From the cell containing the given text, extract its center point as [x, y] coordinate. 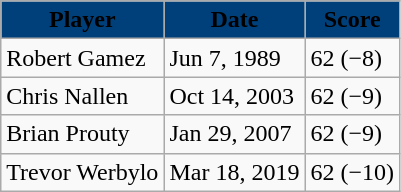
62 (−8) [352, 58]
Mar 18, 2019 [234, 172]
Trevor Werbylo [82, 172]
Chris Nallen [82, 96]
Player [82, 20]
Date [234, 20]
Score [352, 20]
Robert Gamez [82, 58]
Jun 7, 1989 [234, 58]
Jan 29, 2007 [234, 134]
Brian Prouty [82, 134]
Oct 14, 2003 [234, 96]
62 (−10) [352, 172]
